Output the (X, Y) coordinate of the center of the cell containing the given text.  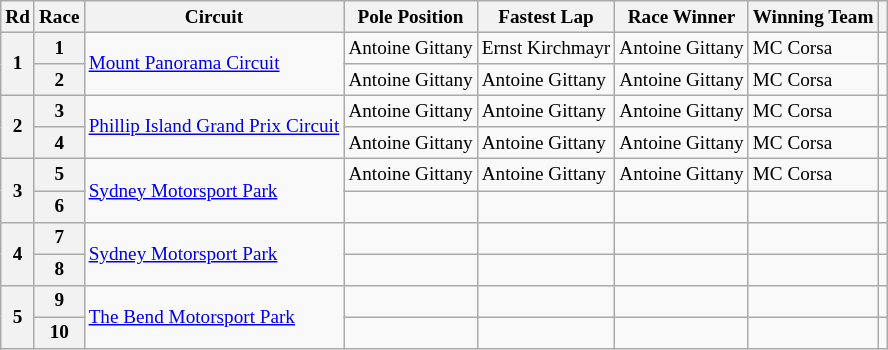
Circuit (214, 17)
Ernst Kirchmayr (546, 48)
9 (59, 301)
7 (59, 238)
10 (59, 333)
Fastest Lap (546, 17)
Mount Panorama Circuit (214, 64)
Pole Position (410, 17)
6 (59, 206)
8 (59, 270)
Phillip Island Grand Prix Circuit (214, 126)
Rd (18, 17)
The Bend Motorsport Park (214, 316)
Race (59, 17)
Winning Team (813, 17)
Race Winner (682, 17)
